Find where the given text appears and provide that cell's center as (X, Y) coordinate. 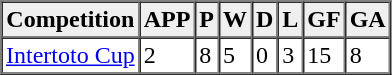
D (264, 20)
Intertoto Cup (71, 56)
L (290, 20)
15 (324, 56)
W (234, 20)
GF (324, 20)
GA (368, 20)
Competition (71, 20)
P (207, 20)
APP (167, 20)
2 (167, 56)
0 (264, 56)
5 (234, 56)
3 (290, 56)
